Locate the cell with the specified text and output its (X, Y) center coordinate. 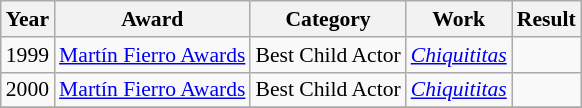
Category (328, 19)
Result (546, 19)
1999 (28, 55)
Year (28, 19)
Award (152, 19)
Work (459, 19)
2000 (28, 90)
